Capture the cell that displays the provided text and extract its (X, Y) central coordinate. 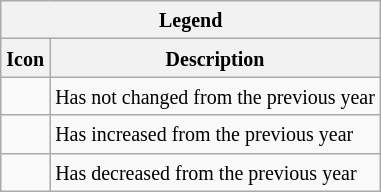
Has decreased from the previous year (216, 172)
Has not changed from the previous year (216, 96)
Has increased from the previous year (216, 134)
Legend (191, 20)
Icon (26, 58)
Description (216, 58)
